Determine the [X, Y] coordinate at the center of the cell enclosing the given text.  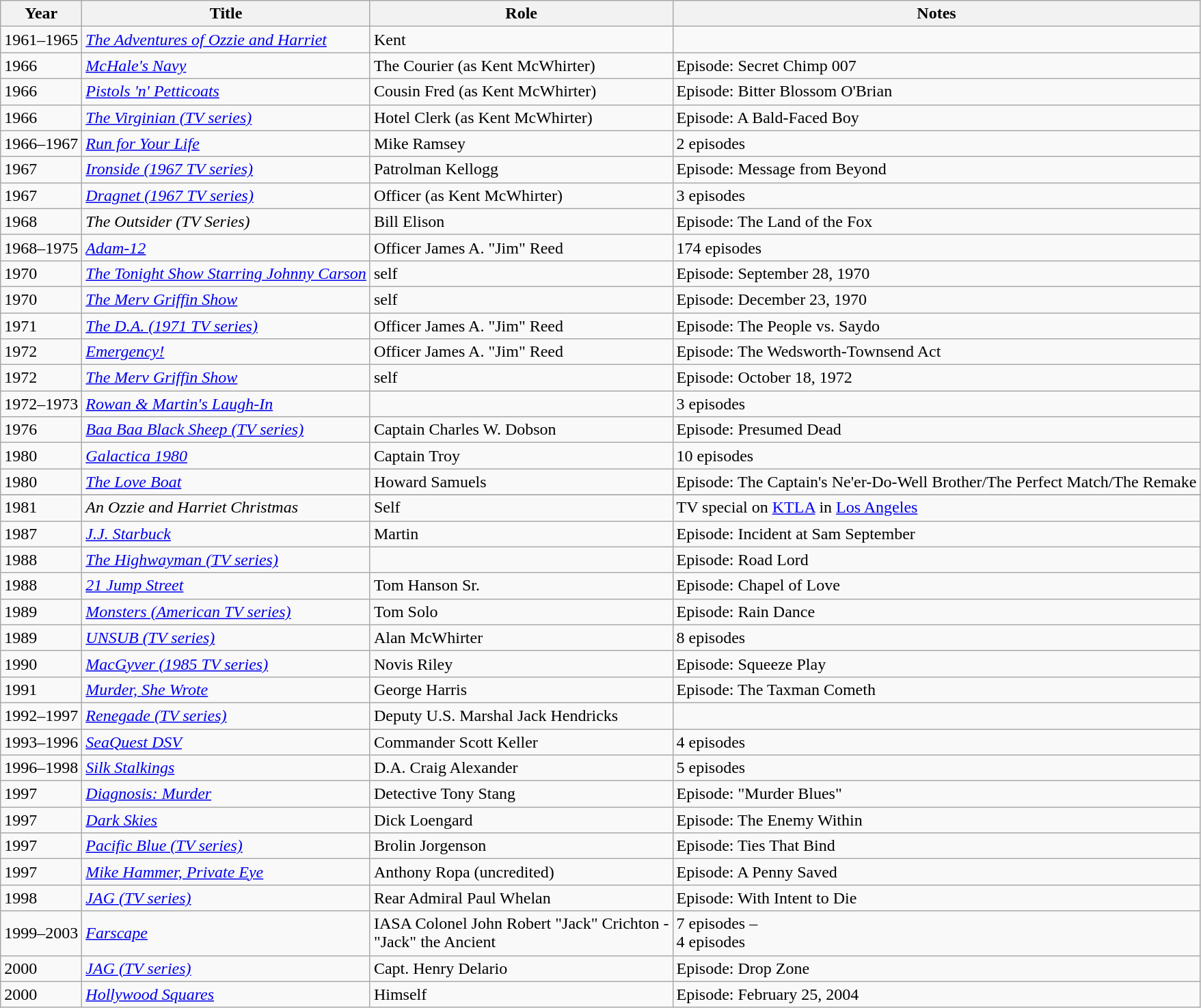
Rowan & Martin's Laugh-In [226, 404]
Episode: Presumed Dead [936, 430]
SeaQuest DSV [226, 741]
Episode: Rain Dance [936, 612]
Episode: Bitter Blossom O'Brian [936, 92]
Martin [521, 534]
Notes [936, 14]
1993–1996 [41, 741]
1961–1965 [41, 40]
10 episodes [936, 456]
Howard Samuels [521, 482]
174 episodes [936, 247]
An Ozzie and Harriet Christmas [226, 508]
1968 [41, 221]
1991 [41, 690]
Dragnet (1967 TV series) [226, 195]
Episode: A Penny Saved [936, 872]
Novis Riley [521, 664]
Hollywood Squares [226, 994]
Himself [521, 994]
Tom Hanson Sr. [521, 586]
Episode: Road Lord [936, 560]
Episode: The Land of the Fox [936, 221]
1972–1973 [41, 404]
1987 [41, 534]
1968–1975 [41, 247]
Episode: The Taxman Cometh [936, 690]
Episode: Message from Beyond [936, 169]
Renegade (TV series) [226, 716]
The Adventures of Ozzie and Harriet [226, 40]
1966–1967 [41, 144]
Title [226, 14]
Year [41, 14]
Cousin Fred (as Kent McWhirter) [521, 92]
The Courier (as Kent McWhirter) [521, 66]
IASA Colonel John Robert "Jack" Crichton -"Jack" the Ancient [521, 934]
5 episodes [936, 768]
1996–1998 [41, 768]
Pistols 'n' Petticoats [226, 92]
Captain Troy [521, 456]
Brolin Jorgenson [521, 846]
1992–1997 [41, 716]
Pacific Blue (TV series) [226, 846]
George Harris [521, 690]
Episode: Squeeze Play [936, 664]
The Highwayman (TV series) [226, 560]
Episode: With Intent to Die [936, 898]
Episode: "Murder Blues" [936, 794]
Episode: Chapel of Love [936, 586]
Alan McWhirter [521, 638]
Detective Tony Stang [521, 794]
Commander Scott Keller [521, 741]
Baa Baa Black Sheep (TV series) [226, 430]
Episode: The Enemy Within [936, 820]
1971 [41, 326]
Episode: Incident at Sam September [936, 534]
Mike Hammer, Private Eye [226, 872]
1999–2003 [41, 934]
21 Jump Street [226, 586]
MacGyver (1985 TV series) [226, 664]
The D.A. (1971 TV series) [226, 326]
D.A. Craig Alexander [521, 768]
Galactica 1980 [226, 456]
Murder, She Wrote [226, 690]
Kent [521, 40]
Episode: Drop Zone [936, 968]
Mike Ramsey [521, 144]
Adam-12 [226, 247]
7 episodes –4 episodes [936, 934]
Hotel Clerk (as Kent McWhirter) [521, 118]
Officer (as Kent McWhirter) [521, 195]
McHale's Navy [226, 66]
UNSUB (TV series) [226, 638]
Episode: December 23, 1970 [936, 299]
Tom Solo [521, 612]
Deputy U.S. Marshal Jack Hendricks [521, 716]
Episode: Secret Chimp 007 [936, 66]
1981 [41, 508]
8 episodes [936, 638]
Rear Admiral Paul Whelan [521, 898]
Episode: A Bald-Faced Boy [936, 118]
Monsters (American TV series) [226, 612]
Episode: February 25, 2004 [936, 994]
The Love Boat [226, 482]
Episode: October 18, 1972 [936, 378]
Episode: The People vs. Saydo [936, 326]
The Virginian (TV series) [226, 118]
Captain Charles W. Dobson [521, 430]
1998 [41, 898]
Episode: The Captain's Ne'er-Do-Well Brother/The Perfect Match/The Remake [936, 482]
Dick Loengard [521, 820]
The Outsider (TV Series) [226, 221]
J.J. Starbuck [226, 534]
Farscape [226, 934]
Role [521, 14]
1976 [41, 430]
4 episodes [936, 741]
Episode: Ties That Bind [936, 846]
1990 [41, 664]
Diagnosis: Murder [226, 794]
Silk Stalkings [226, 768]
Episode: September 28, 1970 [936, 273]
Emergency! [226, 352]
Self [521, 508]
The Tonight Show Starring Johnny Carson [226, 273]
Anthony Ropa (uncredited) [521, 872]
Ironside (1967 TV series) [226, 169]
TV special on KTLA in Los Angeles [936, 508]
Episode: The Wedsworth-Townsend Act [936, 352]
Run for Your Life [226, 144]
Patrolman Kellogg [521, 169]
Capt. Henry Delario [521, 968]
Bill Elison [521, 221]
Dark Skies [226, 820]
2 episodes [936, 144]
